Determine the [X, Y] coordinate at the center of the cell enclosing the given text.  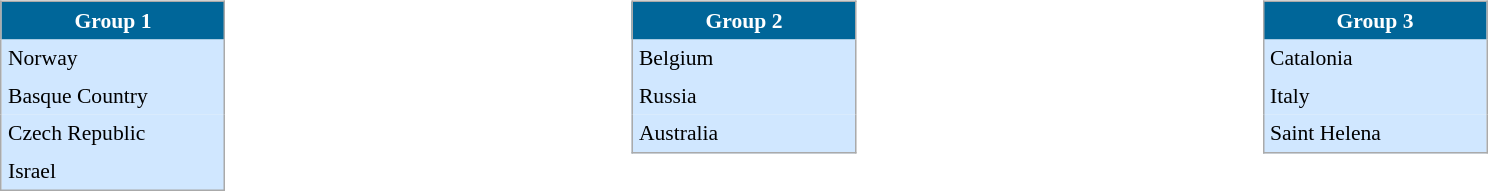
Czech Republic [113, 133]
Italy [1375, 96]
Catalonia [1375, 59]
Russia [744, 96]
Basque Country [113, 96]
Norway [113, 59]
Belgium [744, 59]
Australia [744, 133]
Saint Helena [1375, 133]
Israel [113, 171]
Group 3 [1375, 20]
Group 1 [113, 20]
Group 2 [744, 20]
